For the text-containing cell, return its midpoint in [X, Y] coordinate format. 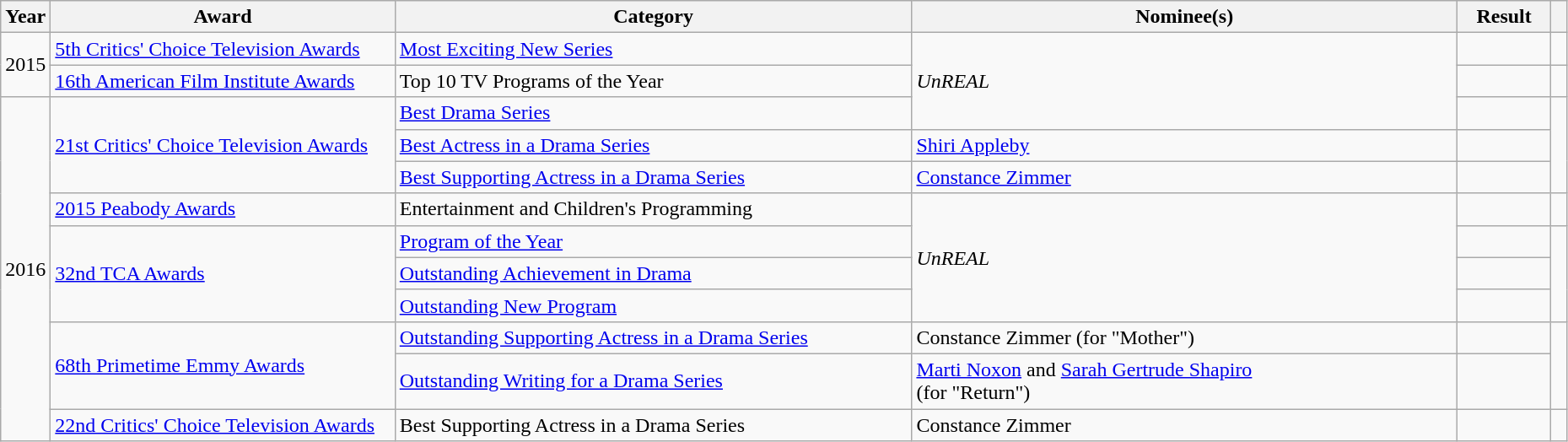
Award [223, 17]
21st Critics' Choice Television Awards [223, 145]
Year [25, 17]
Marti Noxon and Sarah Gertrude Shapiro(for "Return") [1184, 381]
2016 [25, 269]
Shiri Appleby [1184, 145]
Category [653, 17]
Nominee(s) [1184, 17]
2015 Peabody Awards [223, 209]
Outstanding Writing for a Drama Series [653, 381]
Entertainment and Children's Programming [653, 209]
22nd Critics' Choice Television Awards [223, 424]
Outstanding Supporting Actress in a Drama Series [653, 337]
16th American Film Institute Awards [223, 81]
Program of the Year [653, 241]
32nd TCA Awards [223, 273]
Outstanding Achievement in Drama [653, 273]
Best Actress in a Drama Series [653, 145]
Constance Zimmer (for "Mother") [1184, 337]
5th Critics' Choice Television Awards [223, 49]
68th Primetime Emmy Awards [223, 364]
2015 [25, 65]
Top 10 TV Programs of the Year [653, 81]
Most Exciting New Series [653, 49]
Result [1503, 17]
Best Drama Series [653, 113]
Outstanding New Program [653, 305]
